Provide the [x, y] coordinate of the cell's center where the given text is located.  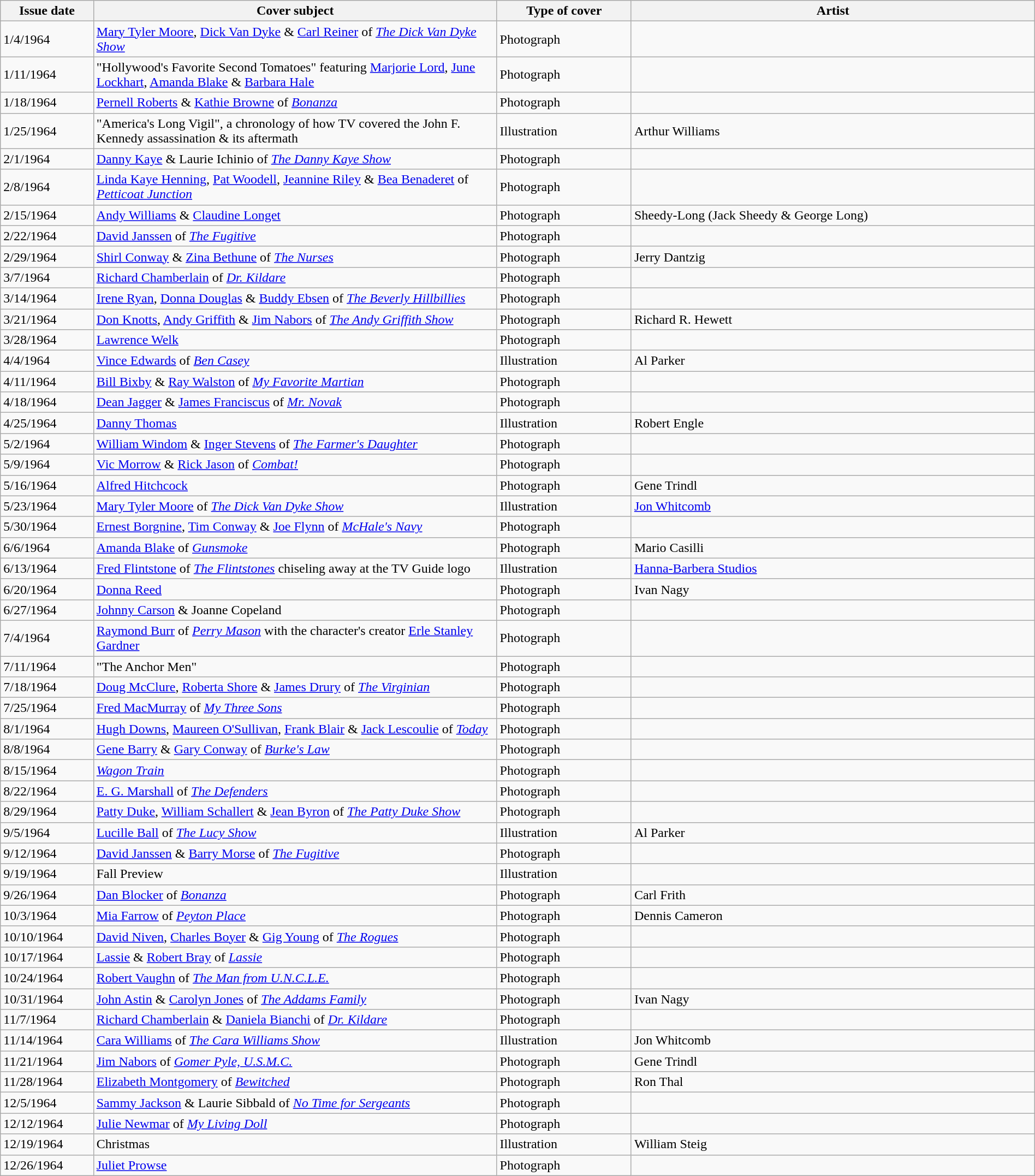
5/30/1964 [47, 527]
10/3/1964 [47, 916]
Danny Kaye & Laurie Ichinio of The Danny Kaye Show [295, 159]
Amanda Blake of Gunsmoke [295, 548]
8/29/1964 [47, 812]
Richard R. Hewett [833, 319]
Lassie & Robert Bray of Lassie [295, 957]
2/1/1964 [47, 159]
5/16/1964 [47, 485]
Juliet Prowse [295, 1165]
7/11/1964 [47, 667]
9/19/1964 [47, 874]
8/1/1964 [47, 729]
4/25/1964 [47, 423]
Mary Tyler Moore, Dick Van Dyke & Carl Reiner of The Dick Van Dyke Show [295, 39]
Ernest Borgnine, Tim Conway & Joe Flynn of McHale's Navy [295, 527]
Don Knotts, Andy Griffith & Jim Nabors of The Andy Griffith Show [295, 319]
Richard Chamberlain of Dr. Kildare [295, 277]
2/15/1964 [47, 215]
2/8/1964 [47, 187]
5/2/1964 [47, 444]
Julie Newmar of My Living Doll [295, 1124]
Issue date [47, 11]
Robert Engle [833, 423]
Carl Frith [833, 895]
12/5/1964 [47, 1103]
1/18/1964 [47, 103]
7/18/1964 [47, 687]
10/10/1964 [47, 936]
Type of cover [564, 11]
Andy Williams & Claudine Longet [295, 215]
7/4/1964 [47, 638]
Sheedy-Long (Jack Sheedy & George Long) [833, 215]
Mary Tyler Moore of The Dick Van Dyke Show [295, 506]
Jerry Dantzig [833, 257]
11/7/1964 [47, 1020]
E. G. Marshall of The Defenders [295, 791]
Hugh Downs, Maureen O'Sullivan, Frank Blair & Jack Lescoulie of Today [295, 729]
Vince Edwards of Ben Casey [295, 361]
Christmas [295, 1144]
Dennis Cameron [833, 916]
8/15/1964 [47, 770]
5/23/1964 [47, 506]
Johnny Carson & Joanne Copeland [295, 610]
6/6/1964 [47, 548]
Dan Blocker of Bonanza [295, 895]
5/9/1964 [47, 465]
3/21/1964 [47, 319]
10/31/1964 [47, 999]
Patty Duke, William Schallert & Jean Byron of The Patty Duke Show [295, 812]
David Niven, Charles Boyer & Gig Young of The Rogues [295, 936]
Lawrence Welk [295, 340]
David Janssen of The Fugitive [295, 236]
9/5/1964 [47, 833]
Sammy Jackson & Laurie Sibbald of No Time for Sergeants [295, 1103]
"America's Long Vigil", a chronology of how TV covered the John F. Kennedy assassination & its aftermath [295, 131]
Fall Preview [295, 874]
Cover subject [295, 11]
Doug McClure, Roberta Shore & James Drury of The Virginian [295, 687]
Arthur Williams [833, 131]
Jim Nabors of Gomer Pyle, U.S.M.C. [295, 1061]
8/8/1964 [47, 750]
11/21/1964 [47, 1061]
6/13/1964 [47, 568]
Gene Barry & Gary Conway of Burke's Law [295, 750]
3/14/1964 [47, 298]
3/7/1964 [47, 277]
2/22/1964 [47, 236]
Artist [833, 11]
Fred Flintstone of The Flintstones chiseling away at the TV Guide logo [295, 568]
Elizabeth Montgomery of Bewitched [295, 1082]
9/12/1964 [47, 853]
Linda Kaye Henning, Pat Woodell, Jeannine Riley & Bea Benaderet of Petticoat Junction [295, 187]
Hanna-Barbera Studios [833, 568]
Bill Bixby & Ray Walston of My Favorite Martian [295, 382]
Mario Casilli [833, 548]
10/17/1964 [47, 957]
John Astin & Carolyn Jones of The Addams Family [295, 999]
Fred MacMurray of My Three Sons [295, 708]
4/18/1964 [47, 402]
1/11/1964 [47, 74]
Vic Morrow & Rick Jason of Combat! [295, 465]
Lucille Ball of The Lucy Show [295, 833]
12/19/1964 [47, 1144]
"The Anchor Men" [295, 667]
3/28/1964 [47, 340]
Alfred Hitchcock [295, 485]
Mia Farrow of Peyton Place [295, 916]
2/29/1964 [47, 257]
1/4/1964 [47, 39]
Cara Williams of The Cara Williams Show [295, 1041]
David Janssen & Barry Morse of The Fugitive [295, 853]
4/11/1964 [47, 382]
Danny Thomas [295, 423]
11/28/1964 [47, 1082]
4/4/1964 [47, 361]
Robert Vaughn of The Man from U.N.C.L.E. [295, 978]
Ron Thal [833, 1082]
Raymond Burr of Perry Mason with the character's creator Erle Stanley Gardner [295, 638]
9/26/1964 [47, 895]
"Hollywood's Favorite Second Tomatoes" featuring Marjorie Lord, June Lockhart, Amanda Blake & Barbara Hale [295, 74]
Pernell Roberts & Kathie Browne of Bonanza [295, 103]
8/22/1964 [47, 791]
Richard Chamberlain & Daniela Bianchi of Dr. Kildare [295, 1020]
1/25/1964 [47, 131]
Shirl Conway & Zina Bethune of The Nurses [295, 257]
10/24/1964 [47, 978]
Irene Ryan, Donna Douglas & Buddy Ebsen of The Beverly Hillbillies [295, 298]
Donna Reed [295, 589]
William Steig [833, 1144]
6/20/1964 [47, 589]
Dean Jagger & James Franciscus of Mr. Novak [295, 402]
11/14/1964 [47, 1041]
6/27/1964 [47, 610]
12/12/1964 [47, 1124]
7/25/1964 [47, 708]
William Windom & Inger Stevens of The Farmer's Daughter [295, 444]
Wagon Train [295, 770]
12/26/1964 [47, 1165]
